Locate the cell with the specified text and output its (X, Y) center coordinate. 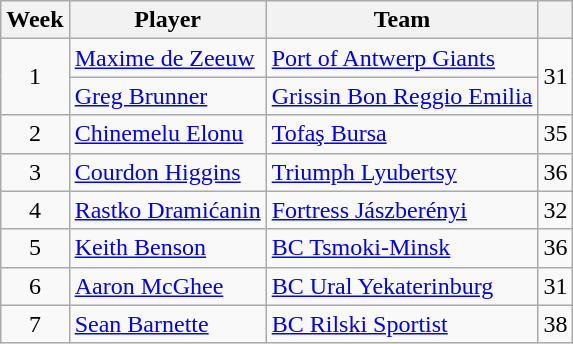
BC Tsmoki-Minsk (402, 248)
Courdon Higgins (168, 172)
4 (35, 210)
Aaron McGhee (168, 286)
Chinemelu Elonu (168, 134)
38 (556, 324)
Rastko Dramićanin (168, 210)
Week (35, 20)
Keith Benson (168, 248)
Greg Brunner (168, 96)
6 (35, 286)
Port of Antwerp Giants (402, 58)
7 (35, 324)
35 (556, 134)
Tofaş Bursa (402, 134)
BC Ural Yekaterinburg (402, 286)
Fortress Jászberényi (402, 210)
Player (168, 20)
BC Rilski Sportist (402, 324)
5 (35, 248)
Team (402, 20)
2 (35, 134)
Sean Barnette (168, 324)
Grissin Bon Reggio Emilia (402, 96)
3 (35, 172)
32 (556, 210)
1 (35, 77)
Maxime de Zeeuw (168, 58)
Triumph Lyubertsy (402, 172)
